Find where the given text appears and provide that cell's center as [x, y] coordinate. 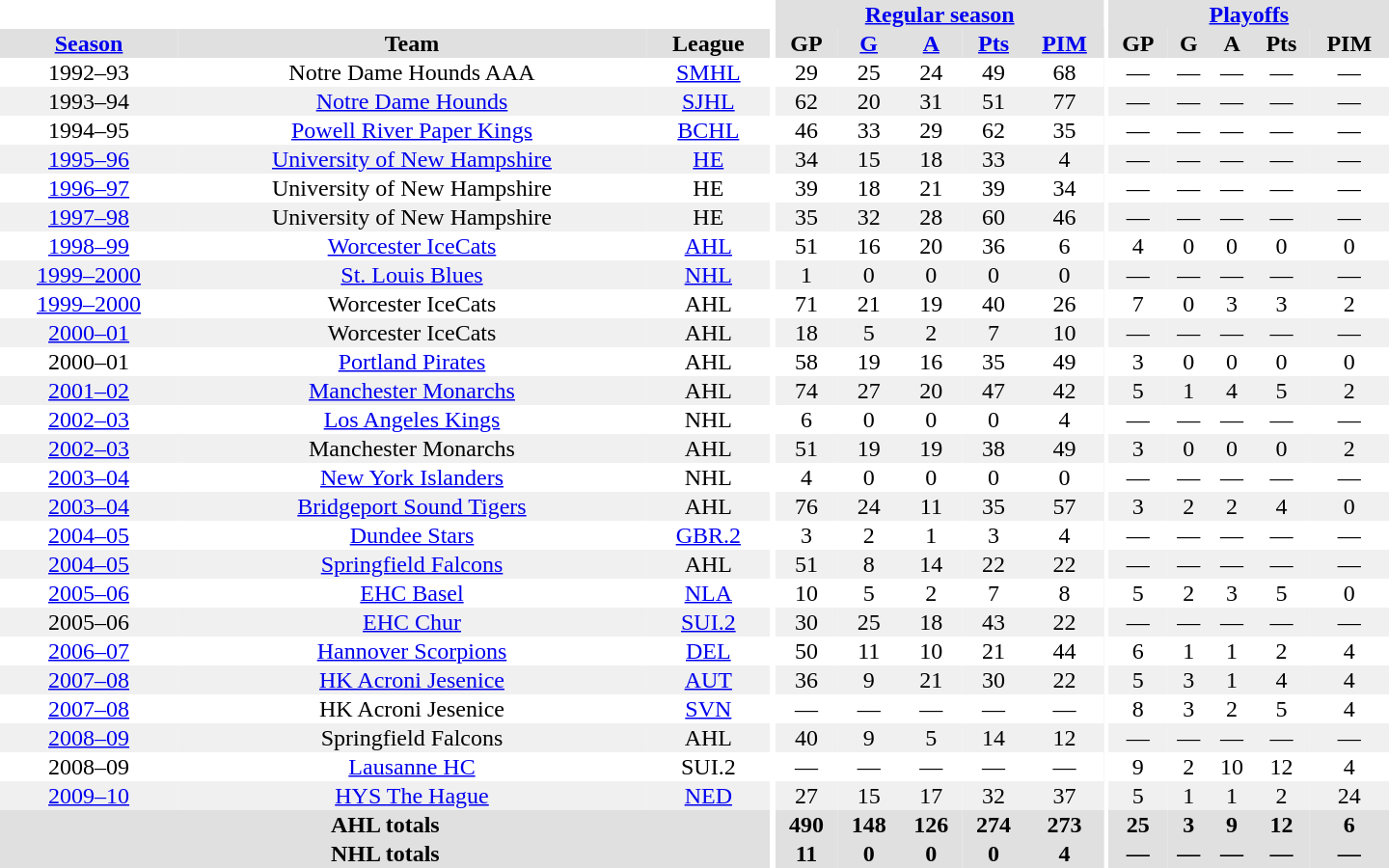
NED [708, 796]
BCHL [708, 130]
NLA [708, 593]
SMHL [708, 72]
43 [994, 622]
126 [932, 825]
42 [1064, 391]
Playoffs [1249, 14]
71 [806, 304]
HYS The Hague [412, 796]
DEL [708, 651]
St. Louis Blues [412, 275]
Portland Pirates [412, 362]
1992–93 [89, 72]
SVN [708, 709]
Team [412, 43]
60 [994, 217]
1996–97 [89, 188]
38 [994, 448]
Regular season [940, 14]
148 [868, 825]
1997–98 [89, 217]
2006–07 [89, 651]
GBR.2 [708, 535]
57 [1064, 506]
1993–94 [89, 101]
77 [1064, 101]
76 [806, 506]
31 [932, 101]
EHC Chur [412, 622]
AHL totals [386, 825]
Lausanne HC [412, 767]
74 [806, 391]
Hannover Scorpions [412, 651]
Notre Dame Hounds [412, 101]
League [708, 43]
NHL totals [386, 854]
1998–99 [89, 246]
58 [806, 362]
47 [994, 391]
Bridgeport Sound Tigers [412, 506]
Notre Dame Hounds AAA [412, 72]
2009–10 [89, 796]
26 [1064, 304]
1995–96 [89, 159]
2001–02 [89, 391]
AUT [708, 680]
28 [932, 217]
1994–95 [89, 130]
274 [994, 825]
44 [1064, 651]
New York Islanders [412, 477]
50 [806, 651]
Los Angeles Kings [412, 420]
490 [806, 825]
Dundee Stars [412, 535]
EHC Basel [412, 593]
SJHL [708, 101]
Season [89, 43]
17 [932, 796]
68 [1064, 72]
Powell River Paper Kings [412, 130]
273 [1064, 825]
37 [1064, 796]
